Return the (X, Y) coordinate for the center point of the cell that contains the specified text.  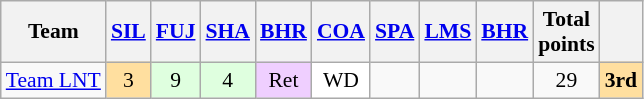
SIL (128, 32)
Team (54, 32)
Totalpoints (566, 32)
FUJ (176, 32)
COA (341, 32)
LMS (448, 32)
Team LNT (54, 80)
9 (176, 80)
WD (341, 80)
4 (228, 80)
SPA (394, 32)
3rd (622, 80)
3 (128, 80)
29 (566, 80)
SHA (228, 32)
Ret (284, 80)
